Output the (X, Y) coordinate of the center of the cell containing the given text.  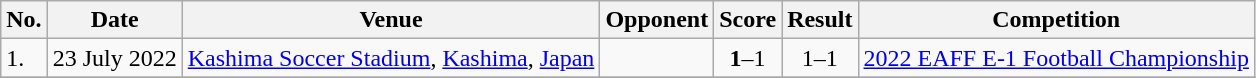
Venue (391, 20)
23 July 2022 (114, 58)
1. (24, 58)
2022 EAFF E-1 Football Championship (1056, 58)
Score (748, 20)
Competition (1056, 20)
Result (820, 20)
Opponent (657, 20)
Kashima Soccer Stadium, Kashima, Japan (391, 58)
No. (24, 20)
Date (114, 20)
